Provide the (x, y) coordinate of the cell's center where the given text is located.  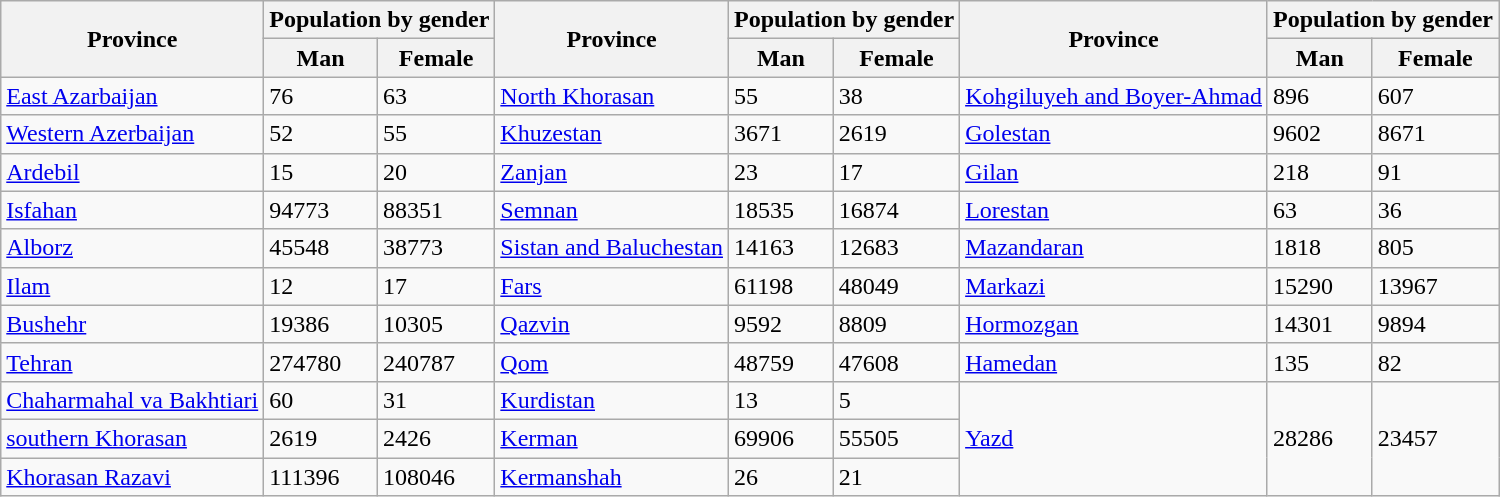
36 (1435, 210)
Qazvin (612, 324)
8809 (896, 324)
Kohgiluyeh and Boyer-Ahmad (1114, 96)
Fars (612, 286)
15290 (1320, 286)
94773 (321, 210)
23457 (1435, 438)
69906 (782, 438)
Markazi (1114, 286)
16874 (896, 210)
9602 (1320, 134)
13 (782, 400)
76 (321, 96)
47608 (896, 362)
31 (436, 400)
Khuzestan (612, 134)
607 (1435, 96)
805 (1435, 248)
2426 (436, 438)
28286 (1320, 438)
38 (896, 96)
Yazd (1114, 438)
North Khorasan (612, 96)
Khorasan Razavi (132, 477)
45548 (321, 248)
southern Khorasan (132, 438)
274780 (321, 362)
Hormozgan (1114, 324)
896 (1320, 96)
9592 (782, 324)
Qom (612, 362)
52 (321, 134)
Semnan (612, 210)
240787 (436, 362)
14163 (782, 248)
Zanjan (612, 172)
48049 (896, 286)
Mazandaran (1114, 248)
88351 (436, 210)
23 (782, 172)
9894 (1435, 324)
8671 (1435, 134)
Tehran (132, 362)
Kerman (612, 438)
Western Azerbaijan (132, 134)
5 (896, 400)
Sistan and Baluchestan (612, 248)
Hamedan (1114, 362)
61198 (782, 286)
21 (896, 477)
15 (321, 172)
12683 (896, 248)
Ardebil (132, 172)
13967 (1435, 286)
East Azarbaijan (132, 96)
19386 (321, 324)
38773 (436, 248)
12 (321, 286)
14301 (1320, 324)
18535 (782, 210)
60 (321, 400)
3671 (782, 134)
20 (436, 172)
Kurdistan (612, 400)
111396 (321, 477)
10305 (436, 324)
26 (782, 477)
Isfahan (132, 210)
218 (1320, 172)
135 (1320, 362)
108046 (436, 477)
Chaharmahal va Bakhtiari (132, 400)
Alborz (132, 248)
55505 (896, 438)
48759 (782, 362)
Gilan (1114, 172)
Bushehr (132, 324)
82 (1435, 362)
Golestan (1114, 134)
Kermanshah (612, 477)
Ilam (132, 286)
Lorestan (1114, 210)
91 (1435, 172)
1818 (1320, 248)
